Search for the cell housing the specified text and yield its [x, y] center coordinate. 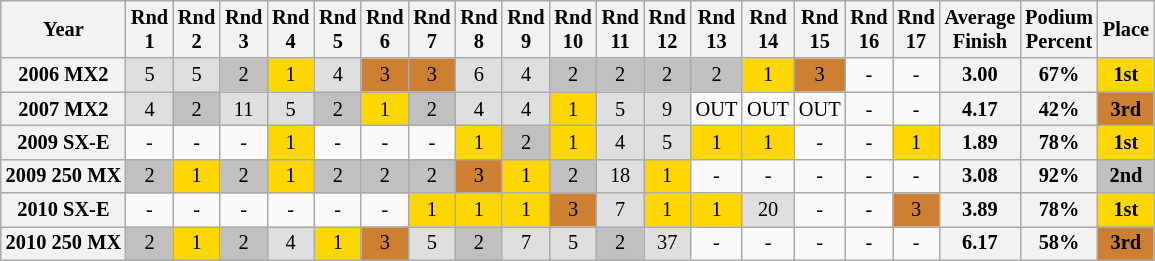
6 [478, 75]
Rnd5 [338, 29]
2009 250 MX [64, 176]
Rnd8 [478, 29]
Rnd12 [668, 29]
2006 MX2 [64, 75]
2007 MX2 [64, 109]
20 [768, 210]
Rnd15 [820, 29]
Rnd3 [244, 29]
Year [64, 29]
Rnd10 [574, 29]
AverageFinish [980, 29]
67% [1059, 75]
6.17 [980, 243]
37 [668, 243]
92% [1059, 176]
18 [620, 176]
9 [668, 109]
Rnd16 [868, 29]
4.17 [980, 109]
Rnd7 [432, 29]
PodiumPercent [1059, 29]
Rnd6 [384, 29]
Rnd13 [717, 29]
42% [1059, 109]
2009 SX-E [64, 142]
3.89 [980, 210]
Place [1126, 29]
Rnd1 [150, 29]
1.89 [980, 142]
2nd [1126, 176]
11 [244, 109]
Rnd17 [916, 29]
Rnd4 [290, 29]
3.00 [980, 75]
Rnd11 [620, 29]
Rnd2 [196, 29]
Rnd14 [768, 29]
58% [1059, 243]
Rnd9 [526, 29]
2010 250 MX [64, 243]
3.08 [980, 176]
2010 SX-E [64, 210]
